Return [X, Y] of the center of cell containing provided text 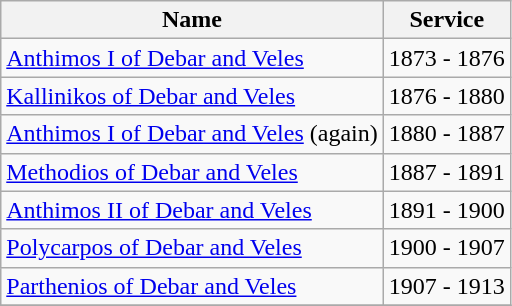
1891 - 1900 [446, 210]
Polycarpos of Debar and Veles [192, 248]
Kallinikos of Debar and Veles [192, 96]
1876 - 1880 [446, 96]
Name [192, 20]
Anthimos II of Debar and Veles [192, 210]
Service [446, 20]
1887 - 1891 [446, 172]
Parthenios of Debar and Veles [192, 286]
1880 - 1887 [446, 134]
Anthimos I of Debar and Veles (again) [192, 134]
1900 - 1907 [446, 248]
Methodios of Debar and Veles [192, 172]
Anthimos I of Debar and Veles [192, 58]
1873 - 1876 [446, 58]
1907 - 1913 [446, 286]
